Determine the [X, Y] coordinate at the center of the cell enclosing the given text.  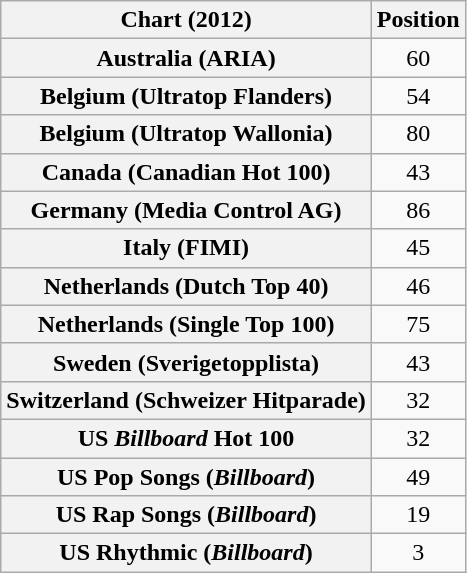
Australia (ARIA) [186, 58]
86 [418, 210]
Germany (Media Control AG) [186, 210]
US Pop Songs (Billboard) [186, 477]
60 [418, 58]
46 [418, 286]
US Rhythmic (Billboard) [186, 553]
Chart (2012) [186, 20]
Sweden (Sverigetopplista) [186, 362]
80 [418, 134]
Belgium (Ultratop Wallonia) [186, 134]
US Rap Songs (Billboard) [186, 515]
49 [418, 477]
75 [418, 324]
Italy (FIMI) [186, 248]
Position [418, 20]
Canada (Canadian Hot 100) [186, 172]
3 [418, 553]
45 [418, 248]
Netherlands (Dutch Top 40) [186, 286]
Switzerland (Schweizer Hitparade) [186, 400]
19 [418, 515]
54 [418, 96]
Netherlands (Single Top 100) [186, 324]
US Billboard Hot 100 [186, 438]
Belgium (Ultratop Flanders) [186, 96]
